For the text-containing cell, return its midpoint in [x, y] coordinate format. 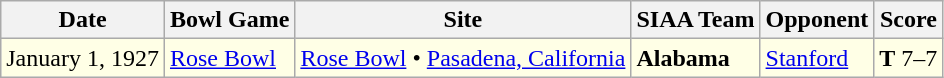
Site [463, 20]
Rose Bowl • Pasadena, California [463, 58]
SIAA Team [696, 20]
T 7–7 [908, 58]
Date [83, 20]
January 1, 1927 [83, 58]
Rose Bowl [229, 58]
Bowl Game [229, 20]
Score [908, 20]
Alabama [696, 58]
Opponent [817, 20]
Stanford [817, 58]
